Provide the [x, y] coordinate of the cell's center where the given text is located.  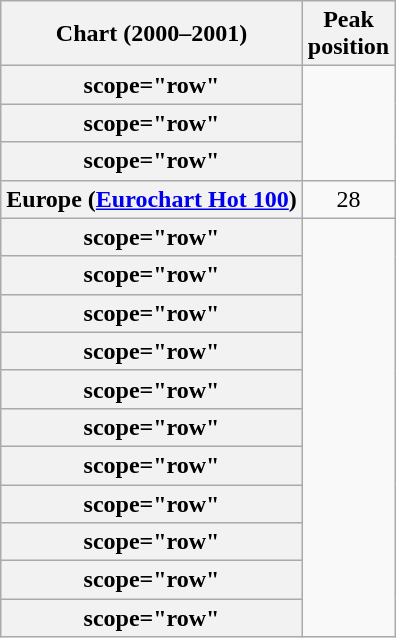
Peakposition [348, 34]
Chart (2000–2001) [152, 34]
Europe (Eurochart Hot 100) [152, 199]
28 [348, 199]
